Return the [X, Y] coordinate for the center point of the cell that contains the specified text.  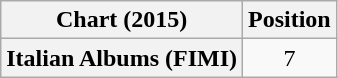
7 [290, 58]
Italian Albums (FIMI) [122, 58]
Chart (2015) [122, 20]
Position [290, 20]
